Output the (x, y) coordinate of the center of the cell containing the given text.  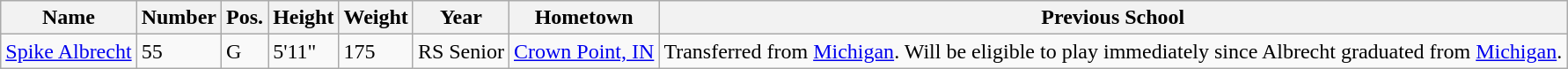
55 (179, 51)
Pos. (245, 18)
Spike Albrecht (69, 51)
Weight (376, 18)
Crown Point, IN (583, 51)
G (245, 51)
Height (304, 18)
5'11" (304, 51)
Transferred from Michigan. Will be eligible to play immediately since Albrecht graduated from Michigan. (1113, 51)
Previous School (1113, 18)
Name (69, 18)
Year (461, 18)
175 (376, 51)
Hometown (583, 18)
RS Senior (461, 51)
Number (179, 18)
